Pinpoint the cell where the given text exists, returning its (x, y) midpoint coordinate. 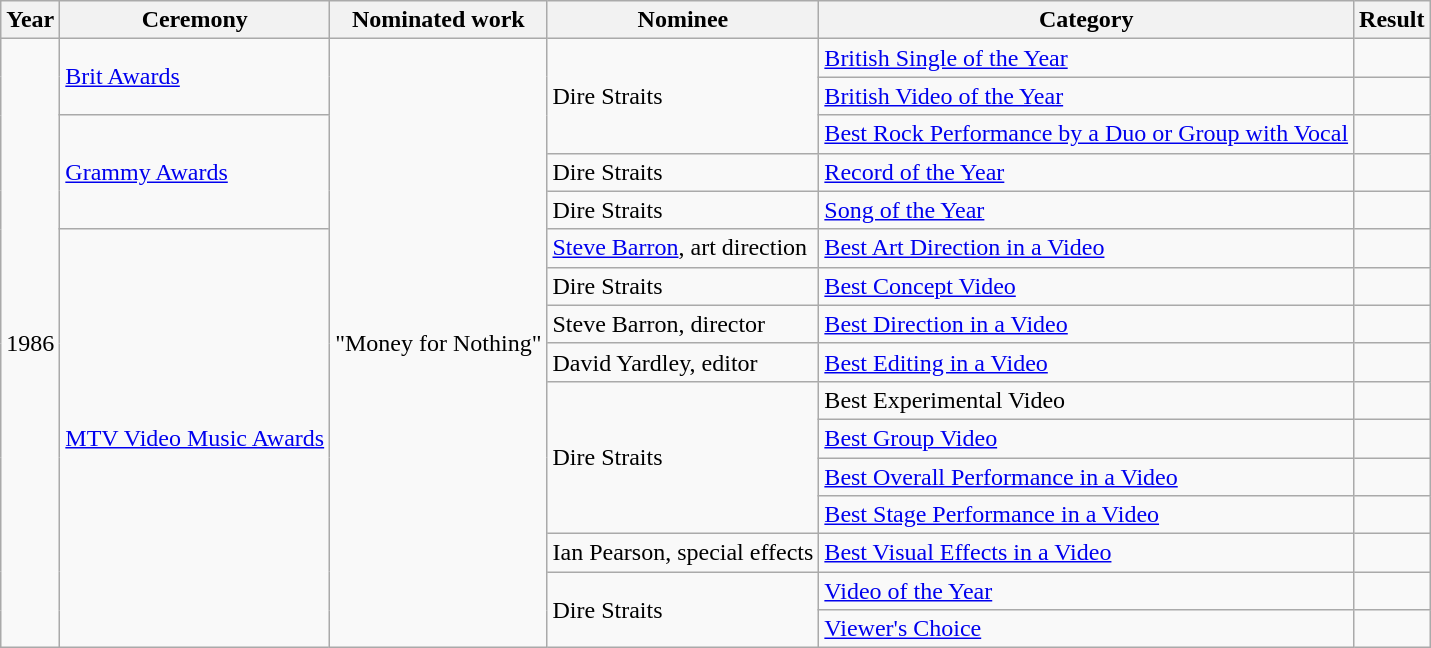
Nominee (683, 20)
Best Concept Video (1086, 286)
MTV Video Music Awards (195, 438)
British Video of the Year (1086, 96)
Nominated work (438, 20)
Best Visual Effects in a Video (1086, 553)
"Money for Nothing" (438, 344)
Grammy Awards (195, 172)
Ceremony (195, 20)
Best Stage Performance in a Video (1086, 515)
Steve Barron, director (683, 324)
Record of the Year (1086, 172)
Viewer's Choice (1086, 629)
Best Direction in a Video (1086, 324)
Result (1392, 20)
Song of the Year (1086, 210)
Ian Pearson, special effects (683, 553)
Best Editing in a Video (1086, 362)
Brit Awards (195, 77)
1986 (30, 344)
Year (30, 20)
British Single of the Year (1086, 58)
David Yardley, editor (683, 362)
Best Group Video (1086, 438)
Best Rock Performance by a Duo or Group with Vocal (1086, 134)
Best Art Direction in a Video (1086, 248)
Best Experimental Video (1086, 400)
Video of the Year (1086, 591)
Best Overall Performance in a Video (1086, 477)
Category (1086, 20)
Steve Barron, art direction (683, 248)
